Identify which cell holds the provided text, then report its (X, Y) central coordinate. 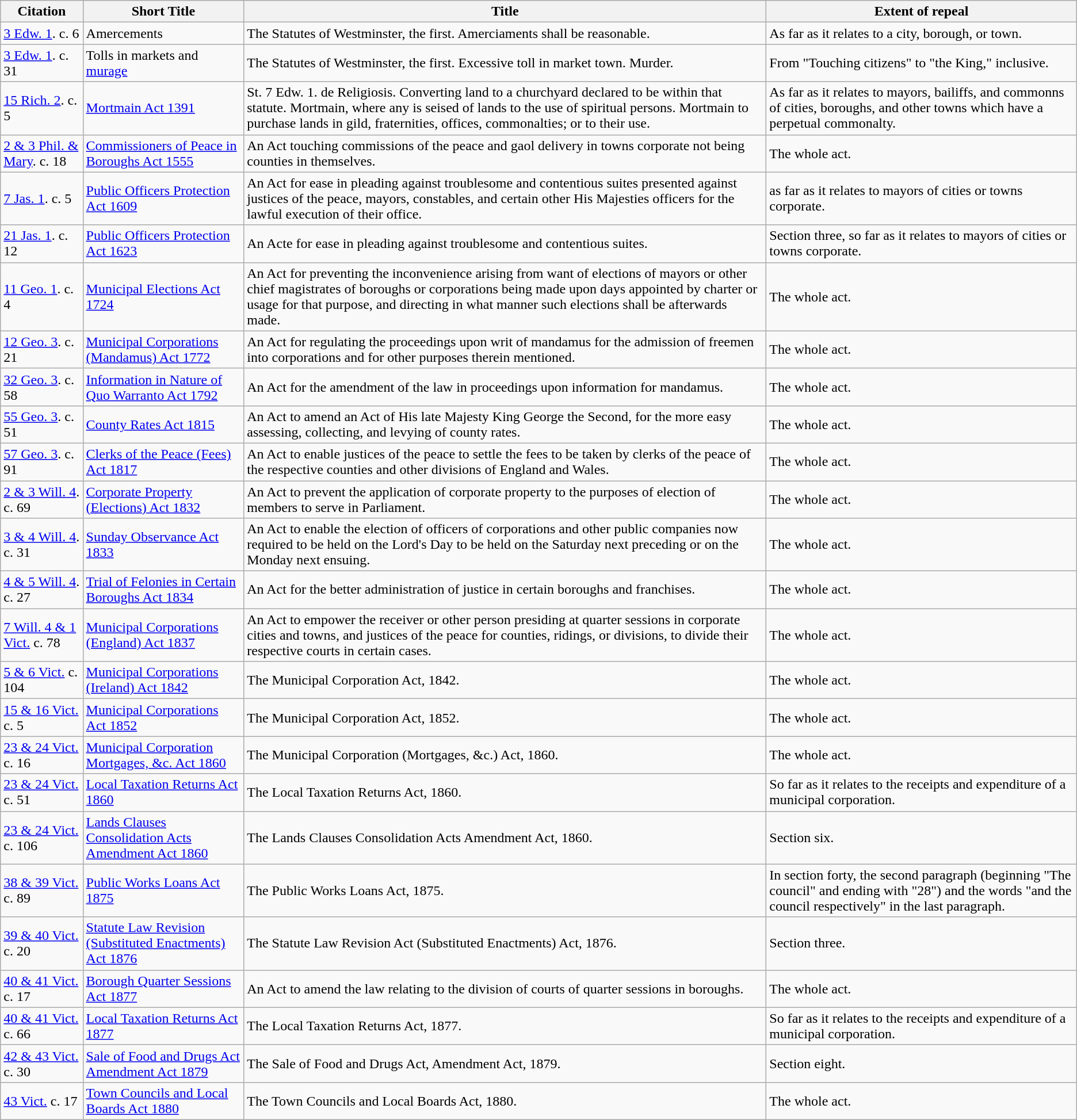
The Local Taxation Returns Act, 1860. (505, 793)
Corporate Property (Elections) Act 1832 (163, 499)
An Act touching commissions of the peace and gaol delivery in towns corporate not being counties in themselves. (505, 153)
38 & 39 Vict. c. 89 (41, 890)
Lands Clauses Consolidation Acts Amendment Act 1860 (163, 838)
Section eight. (922, 1063)
Public Officers Protection Act 1623 (163, 244)
23 & 24 Vict. c. 16 (41, 755)
Public Officers Protection Act 1609 (163, 198)
Commissioners of Peace in Boroughs Act 1555 (163, 153)
An Act to amend an Act of His late Majesty King George the Second, for the more easy assessing, collecting, and levying of county rates. (505, 425)
The Lands Clauses Consolidation Acts Amendment Act, 1860. (505, 838)
Tolls in markets and murage (163, 63)
The Municipal Corporation Act, 1842. (505, 680)
7 Jas. 1. c. 5 (41, 198)
Title (505, 12)
The Municipal Corporation Act, 1852. (505, 718)
An Act for the better administration of justice in certain boroughs and franchises. (505, 590)
5 & 6 Vict. c. 104 (41, 680)
Local Taxation Returns Act 1860 (163, 793)
3 Edw. 1. c. 31 (41, 63)
Short Title (163, 12)
An Act to prevent the application of corporate property to the purposes of election of members to serve in Parliament. (505, 499)
The Local Taxation Returns Act, 1877. (505, 1026)
23 & 24 Vict. c. 51 (41, 793)
7 Will. 4 & 1 Vict. c. 78 (41, 635)
11 Geo. 1. c. 4 (41, 297)
Municipal Corporations (Ireland) Act 1842 (163, 680)
As far as it relates to a city, borough, or town. (922, 33)
Local Taxation Returns Act 1877 (163, 1026)
An Acte for ease in pleading against troublesome and contentious suites. (505, 244)
An Act for regulating the proceedings upon writ of mandamus for the admission of freemen into corporations and for other purposes therein mentioned. (505, 350)
The Town Councils and Local Boards Act, 1880. (505, 1101)
Municipal Corporations Act 1852 (163, 718)
3 Edw. 1. c. 6 (41, 33)
Borough Quarter Sessions Act 1877 (163, 988)
2 & 3 Phil. & Mary. c. 18 (41, 153)
40 & 41 Vict. c. 17 (41, 988)
The Sale of Food and Drugs Act, Amendment Act, 1879. (505, 1063)
Municipal Corporation Mortgages, &c. Act 1860 (163, 755)
The Statute Law Revision Act (Substituted Enactments) Act, 1876. (505, 943)
Sale of Food and Drugs Act Amendment Act 1879 (163, 1063)
39 & 40 Vict. c. 20 (41, 943)
Section three. (922, 943)
4 & 5 Will. 4. c. 27 (41, 590)
42 & 43 Vict. c. 30 (41, 1063)
Public Works Loans Act 1875 (163, 890)
The Public Works Loans Act, 1875. (505, 890)
Section three, so far as it relates to mayors of cities or towns corporate. (922, 244)
15 Rich. 2. c. 5 (41, 108)
The Statutes of Westminster, the first. Amerciaments shall be reasonable. (505, 33)
Municipal Elections Act 1724 (163, 297)
43 Vict. c. 17 (41, 1101)
Extent of repeal (922, 12)
From "Touching citizens" to "the King," inclusive. (922, 63)
as far as it relates to mayors of cities or towns corporate. (922, 198)
County Rates Act 1815 (163, 425)
Mortmain Act 1391 (163, 108)
Sunday Observance Act 1833 (163, 545)
21 Jas. 1. c. 12 (41, 244)
23 & 24 Vict. c. 106 (41, 838)
Section six. (922, 838)
The Statutes of Westminster, the first. Excessive toll in market town. Murder. (505, 63)
Information in Nature of Quo Warranto Act 1792 (163, 387)
Municipal Corporations (England) Act 1837 (163, 635)
An Act to amend the law relating to the division of courts of quarter sessions in boroughs. (505, 988)
Municipal Corporations (Mandamus) Act 1772 (163, 350)
57 Geo. 3. c. 91 (41, 461)
Statute Law Revision (Substituted Enactments) Act 1876 (163, 943)
An Act for the amendment of the law in proceedings upon information for mandamus. (505, 387)
The Municipal Corporation (Mortgages, &c.) Act, 1860. (505, 755)
2 & 3 Will. 4. c. 69 (41, 499)
As far as it relates to mayors, bailiffs, and commonns of cities, boroughs, and other towns which have a perpetual commonalty. (922, 108)
3 & 4 Will. 4. c. 31 (41, 545)
12 Geo. 3. c. 21 (41, 350)
15 & 16 Vict. c. 5 (41, 718)
40 & 41 Vict. c. 66 (41, 1026)
Clerks of the Peace (Fees) Act 1817 (163, 461)
55 Geo. 3. c. 51 (41, 425)
Citation (41, 12)
Town Councils and Local Boards Act 1880 (163, 1101)
Amercements (163, 33)
Trial of Felonies in Certain Boroughs Act 1834 (163, 590)
32 Geo. 3. c. 58 (41, 387)
